Extract the (x, y) coordinate from the center of the cell holding the provided text.  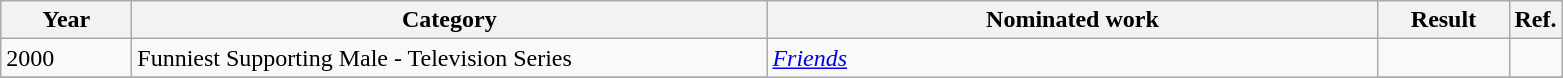
Friends (1072, 58)
Ref. (1536, 20)
Category (450, 20)
Nominated work (1072, 20)
2000 (66, 58)
Year (66, 20)
Funniest Supporting Male - Television Series (450, 58)
Result (1444, 20)
